For the text-containing cell, return its midpoint in [x, y] coordinate format. 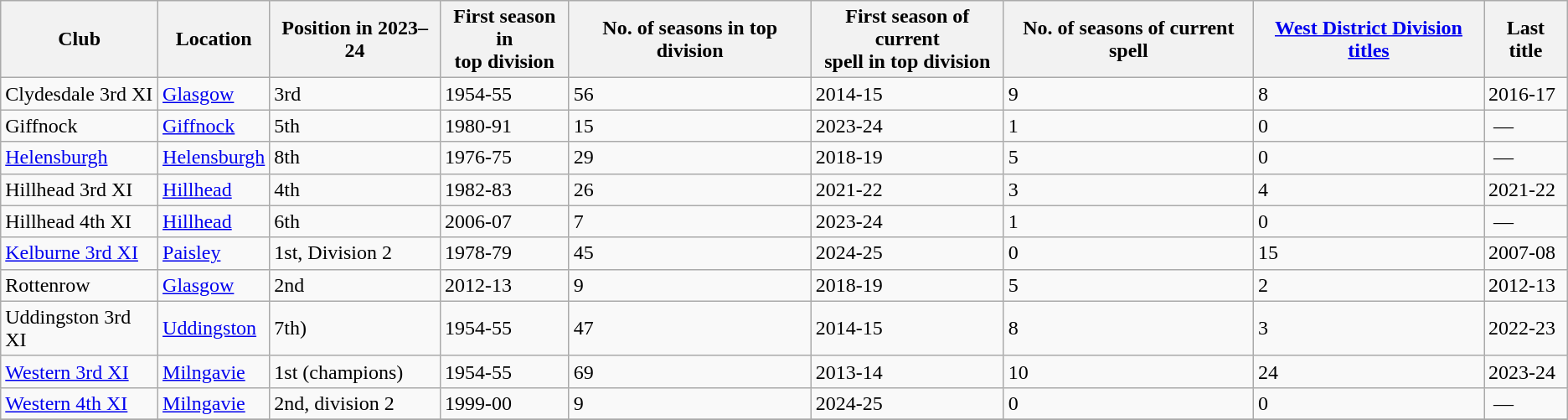
1999-00 [504, 403]
1976-75 [504, 158]
Club [80, 39]
6th [355, 221]
47 [690, 329]
45 [690, 253]
Clydesdale 3rd XI [80, 94]
Uddingston 3rd XI [80, 329]
2022-23 [1526, 329]
First season intop division [504, 39]
Kelburne 3rd XI [80, 253]
1st, Division 2 [355, 253]
26 [690, 189]
3rd [355, 94]
Position in 2023–24 [355, 39]
Western 4th XI [80, 403]
8th [355, 158]
Uddingston [214, 329]
Last title [1526, 39]
4th [355, 189]
7 [690, 221]
1st (champions) [355, 371]
1980-91 [504, 126]
69 [690, 371]
2013-14 [907, 371]
2007-08 [1526, 253]
Hillhead 3rd XI [80, 189]
29 [690, 158]
No. of seasons of current spell [1128, 39]
2nd [355, 285]
2016-17 [1526, 94]
24 [1369, 371]
No. of seasons in top division [690, 39]
West District Division titles [1369, 39]
56 [690, 94]
4 [1369, 189]
2 [1369, 285]
Location [214, 39]
10 [1128, 371]
First season of currentspell in top division [907, 39]
Paisley [214, 253]
7th) [355, 329]
Hillhead 4th XI [80, 221]
2006-07 [504, 221]
1982-83 [504, 189]
2nd, division 2 [355, 403]
Western 3rd XI [80, 371]
1978-79 [504, 253]
5th [355, 126]
Rottenrow [80, 285]
